Identify which cell holds the provided text, then report its (x, y) central coordinate. 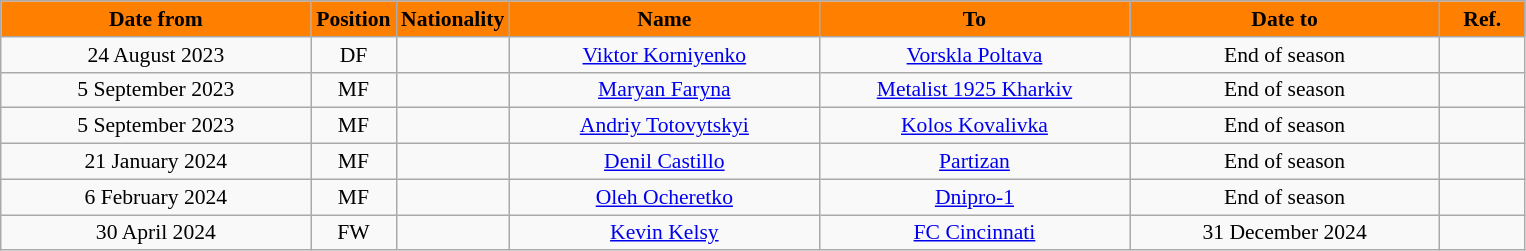
Position (354, 19)
6 February 2024 (156, 197)
Dnipro-1 (974, 197)
Andriy Totovytskyi (664, 126)
Nationality (452, 19)
Denil Castillo (664, 162)
Name (664, 19)
Date from (156, 19)
Oleh Ocheretko (664, 197)
24 August 2023 (156, 55)
Date to (1285, 19)
Ref. (1482, 19)
30 April 2024 (156, 233)
Metalist 1925 Kharkiv (974, 90)
DF (354, 55)
FW (354, 233)
Kevin Kelsy (664, 233)
21 January 2024 (156, 162)
Partizan (974, 162)
Kolos Kovalivka (974, 126)
31 December 2024 (1285, 233)
Viktor Korniyenko (664, 55)
To (974, 19)
FC Cincinnati (974, 233)
Maryan Faryna (664, 90)
Vorskla Poltava (974, 55)
